Determine the (X, Y) coordinate at the center of the cell enclosing the given text.  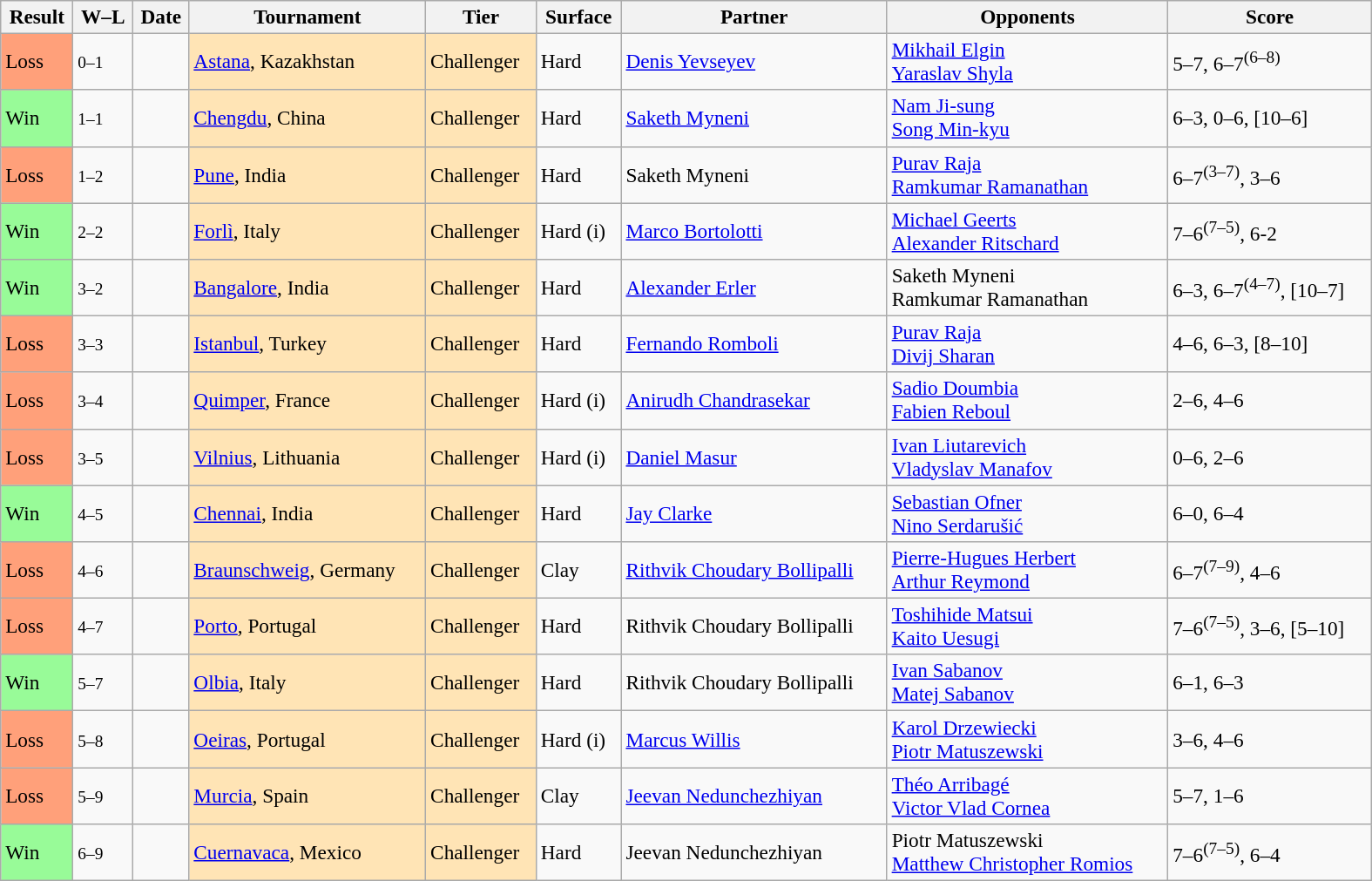
Olbia, Italy (308, 683)
Forlì, Italy (308, 230)
0–1 (103, 61)
Marcus Willis (754, 739)
Surface (578, 17)
4–5 (103, 512)
Sadio Doumbia Fabien Reboul (1028, 401)
2–6, 4–6 (1270, 401)
Braunschweig, Germany (308, 570)
Tournament (308, 17)
5–9 (103, 795)
Purav Raja Divij Sharan (1028, 343)
Sebastian Ofner Nino Serdarušić (1028, 512)
4–6 (103, 570)
2–2 (103, 230)
6–7(7–9), 4–6 (1270, 570)
Jay Clarke (754, 512)
Ivan Sabanov Matej Sabanov (1028, 683)
5–8 (103, 739)
Michael Geerts Alexander Ritschard (1028, 230)
3–3 (103, 343)
1–2 (103, 174)
Astana, Kazakhstan (308, 61)
Score (1270, 17)
3–6, 4–6 (1270, 739)
Chennai, India (308, 512)
7–6(7–5), 3–6, [5–10] (1270, 626)
Result (37, 17)
Murcia, Spain (308, 795)
Chengdu, China (308, 119)
Alexander Erler (754, 288)
6–3, 0–6, [10–6] (1270, 119)
5–7 (103, 683)
Tier (481, 17)
Nam Ji-sung Song Min-kyu (1028, 119)
6–0, 6–4 (1270, 512)
3–5 (103, 457)
Piotr Matuszewski Matthew Christopher Romios (1028, 852)
Porto, Portugal (308, 626)
Saketh Myneni Ramkumar Ramanathan (1028, 288)
6–9 (103, 852)
3–4 (103, 401)
Fernando Romboli (754, 343)
Oeiras, Portugal (308, 739)
Partner (754, 17)
Pune, India (308, 174)
Ivan Liutarevich Vladyslav Manafov (1028, 457)
Opponents (1028, 17)
6–3, 6–7(4–7), [10–7] (1270, 288)
6–1, 6–3 (1270, 683)
Mikhail Elgin Yaraslav Shyla (1028, 61)
Vilnius, Lithuania (308, 457)
6–7(3–7), 3–6 (1270, 174)
1–1 (103, 119)
Karol Drzewiecki Piotr Matuszewski (1028, 739)
5–7, 6–7(6–8) (1270, 61)
4–6, 6–3, [8–10] (1270, 343)
Pierre-Hugues Herbert Arthur Reymond (1028, 570)
Daniel Masur (754, 457)
Bangalore, India (308, 288)
Date (161, 17)
Quimper, France (308, 401)
Marco Bortolotti (754, 230)
Toshihide Matsui Kaito Uesugi (1028, 626)
7–6(7–5), 6–4 (1270, 852)
Denis Yevseyev (754, 61)
W–L (103, 17)
7–6(7–5), 6-2 (1270, 230)
Purav Raja Ramkumar Ramanathan (1028, 174)
Cuernavaca, Mexico (308, 852)
Istanbul, Turkey (308, 343)
4–7 (103, 626)
Anirudh Chandrasekar (754, 401)
0–6, 2–6 (1270, 457)
Théo Arribagé Victor Vlad Cornea (1028, 795)
5–7, 1–6 (1270, 795)
3–2 (103, 288)
